Capture the cell that displays the provided text and extract its (X, Y) central coordinate. 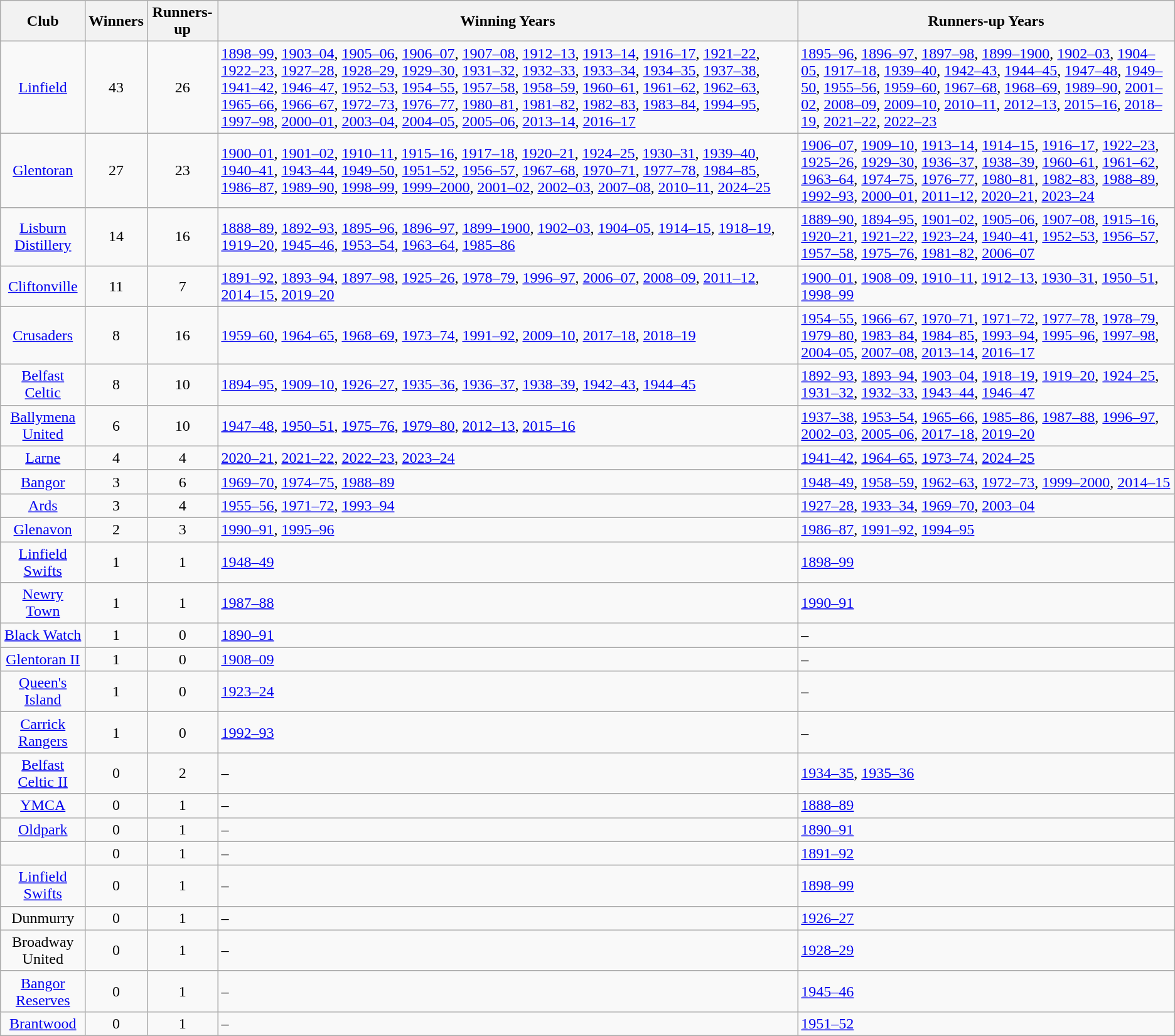
Newry Town (43, 603)
Belfast Celtic (43, 384)
Carrick Rangers (43, 732)
26 (182, 87)
Club (43, 21)
1990–91, 1995–96 (508, 529)
1888–89, 1892–93, 1895–96, 1896–97, 1899–1900, 1902–03, 1904–05, 1914–15, 1918–19, 1919–20, 1945–46, 1953–54, 1963–64, 1985–86 (508, 237)
Black Watch (43, 635)
1908–09 (508, 659)
Ballymena United (43, 426)
Bangor Reserves (43, 991)
1951–52 (986, 1023)
27 (117, 171)
Glentoran II (43, 659)
1892–93, 1893–94, 1903–04, 1918–19, 1919–20, 1924–25, 1931–32, 1932–33, 1943–44, 1946–47 (986, 384)
Crusaders (43, 335)
1926–27 (986, 918)
1954–55, 1966–67, 1970–71, 1971–72, 1977–78, 1978–79, 1979–80, 1983–84, 1984–85, 1993–94, 1995–96, 1997–98, 2004–05, 2007–08, 2013–14, 2016–17 (986, 335)
1894–95, 1909–10, 1926–27, 1935–36, 1936–37, 1938–39, 1942–43, 1944–45 (508, 384)
Dunmurry (43, 918)
1934–35, 1935–36 (986, 774)
Lisburn Distillery (43, 237)
1992–93 (508, 732)
Broadway United (43, 951)
1941–42, 1964–65, 1973–74, 2024–25 (986, 458)
Oldpark (43, 829)
1889–90, 1894–95, 1901–02, 1905–06, 1907–08, 1915–16, 1920–21, 1921–22, 1923–24, 1940–41, 1952–53, 1956–57, 1957–58, 1975–76, 1981–82, 2006–07 (986, 237)
1948–49 (508, 561)
1888–89 (986, 806)
Brantwood (43, 1023)
Queen's Island (43, 692)
1945–46 (986, 991)
1937–38, 1953–54, 1965–66, 1985–86, 1987–88, 1996–97, 2002–03, 2005–06, 2017–18, 2019–20 (986, 426)
11 (117, 286)
1923–24 (508, 692)
1891–92 (986, 853)
1928–29 (986, 951)
1900–01, 1908–09, 1910–11, 1912–13, 1930–31, 1950–51, 1998–99 (986, 286)
Cliftonville (43, 286)
1891–92, 1893–94, 1897–98, 1925–26, 1978–79, 1996–97, 2006–07, 2008–09, 2011–12, 2014–15, 2019–20 (508, 286)
Winners (117, 21)
Runners-up (182, 21)
Glentoran (43, 171)
YMCA (43, 806)
Winning Years (508, 21)
2020–21, 2021–22, 2022–23, 2023–24 (508, 458)
Linfield (43, 87)
1927–28, 1933–34, 1969–70, 2003–04 (986, 505)
Bangor (43, 482)
1986–87, 1991–92, 1994–95 (986, 529)
7 (182, 286)
43 (117, 87)
23 (182, 171)
1948–49, 1958–59, 1962–63, 1972–73, 1999–2000, 2014–15 (986, 482)
1947–48, 1950–51, 1975–76, 1979–80, 2012–13, 2015–16 (508, 426)
Glenavon (43, 529)
1955–56, 1971–72, 1993–94 (508, 505)
1987–88 (508, 603)
1969–70, 1974–75, 1988–89 (508, 482)
1959–60, 1964–65, 1968–69, 1973–74, 1991–92, 2009–10, 2017–18, 2018–19 (508, 335)
1990–91 (986, 603)
Runners-up Years (986, 21)
14 (117, 237)
Larne (43, 458)
Ards (43, 505)
Belfast Celtic II (43, 774)
